Pinpoint the cell where the given text exists, returning its (X, Y) midpoint coordinate. 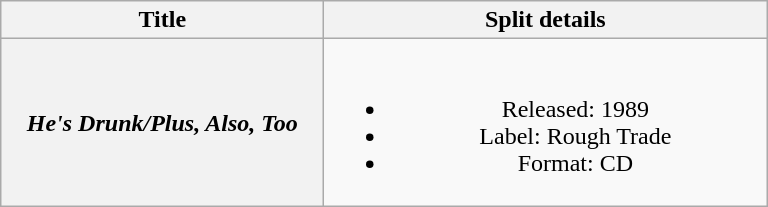
Released: 1989Label: Rough TradeFormat: CD (546, 122)
He's Drunk/Plus, Also, Too (162, 122)
Title (162, 20)
Split details (546, 20)
